Capture the cell that displays the provided text and extract its (x, y) central coordinate. 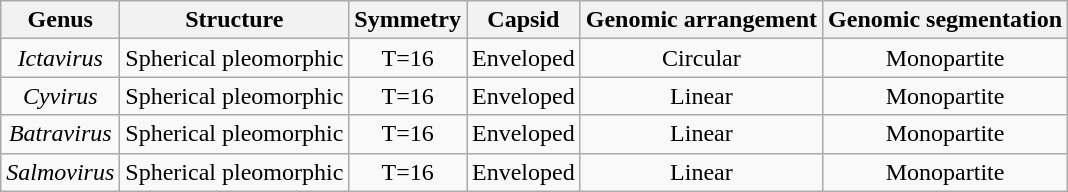
Cyvirus (60, 96)
Salmovirus (60, 172)
Structure (234, 20)
Ictavirus (60, 58)
Genomic arrangement (701, 20)
Circular (701, 58)
Batravirus (60, 134)
Symmetry (408, 20)
Genomic segmentation (946, 20)
Capsid (524, 20)
Genus (60, 20)
